Find where the given text appears and provide that cell's center as [x, y] coordinate. 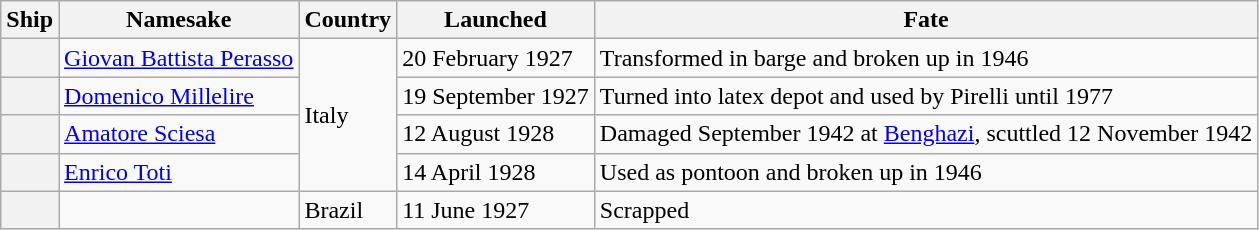
Giovan Battista Perasso [179, 58]
Country [348, 20]
Fate [926, 20]
Ship [30, 20]
12 August 1928 [496, 134]
Damaged September 1942 at Benghazi, scuttled 12 November 1942 [926, 134]
Enrico Toti [179, 172]
11 June 1927 [496, 210]
Namesake [179, 20]
Used as pontoon and broken up in 1946 [926, 172]
Transformed in barge and broken up in 1946 [926, 58]
Amatore Sciesa [179, 134]
Domenico Millelire [179, 96]
Scrapped [926, 210]
14 April 1928 [496, 172]
Turned into latex depot and used by Pirelli until 1977 [926, 96]
19 September 1927 [496, 96]
Brazil [348, 210]
20 February 1927 [496, 58]
Launched [496, 20]
Italy [348, 115]
